Capture the cell that displays the provided text and extract its (x, y) central coordinate. 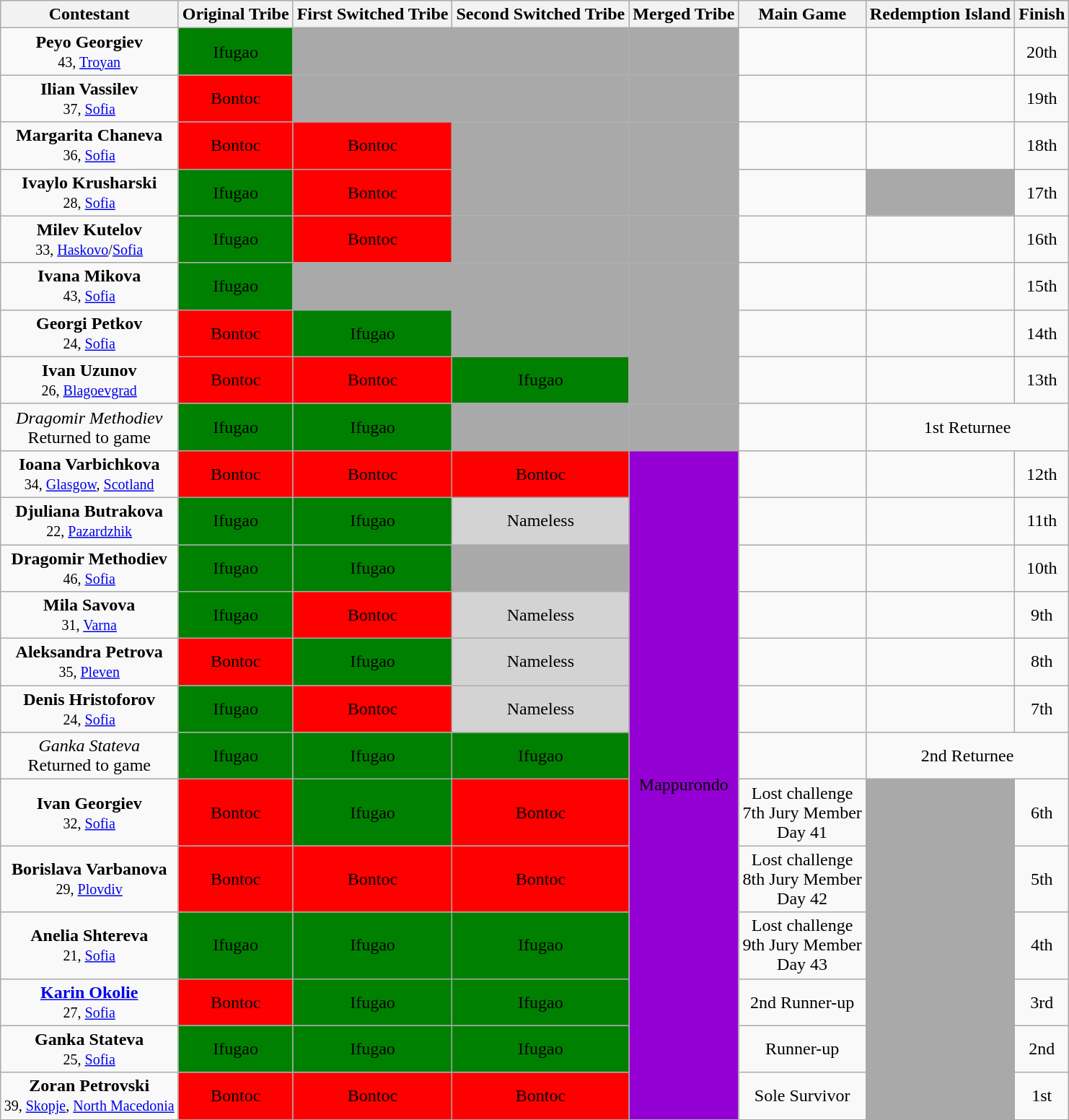
Dragomir MethodievReturned to game (89, 427)
First Switched Tribe (372, 14)
Ivaylo Krusharski28, Sofia (89, 192)
Borislava Varbanova29, Plovdiv (89, 879)
Dragomir Methodiev46, Sofia (89, 567)
Original Tribe (235, 14)
Finish (1042, 14)
Mappurondo (684, 785)
Contestant (89, 14)
Ivan Georgiev32, Sofia (89, 813)
20th (1042, 52)
Anelia Shtereva21, Sofia (89, 945)
13th (1042, 380)
Second Switched Tribe (541, 14)
Sole Survivor (802, 1095)
15th (1042, 286)
9th (1042, 615)
5th (1042, 879)
3rd (1042, 1002)
Aleksandra Petrova35, Pleven (89, 662)
16th (1042, 240)
Denis Hristoforov24, Sofia (89, 709)
Lost challenge8th Jury MemberDay 42 (802, 879)
Peyo Georgiev43, Troyan (89, 52)
18th (1042, 146)
Ivana Mikova43, Sofia (89, 286)
11th (1042, 521)
4th (1042, 945)
Margarita Chaneva36, Sofia (89, 146)
19th (1042, 98)
Ilian Vassilev37, Sofia (89, 98)
Merged Tribe (684, 14)
17th (1042, 192)
Ganka StatevaReturned to game (89, 756)
12th (1042, 473)
Ioana Varbichkova34, Glasgow, Scotland (89, 473)
6th (1042, 813)
Lost challenge9th Jury MemberDay 43 (802, 945)
10th (1042, 567)
2nd Returnee (967, 756)
1st (1042, 1095)
Ivan Uzunov26, Blagoevgrad (89, 380)
Ganka Stateva25, Sofia (89, 1049)
8th (1042, 662)
Mila Savova31, Varna (89, 615)
Redemption Island (940, 14)
7th (1042, 709)
Main Game (802, 14)
Runner-up (802, 1049)
Lost challenge7th Jury MemberDay 41 (802, 813)
Karin Okolie27, Sofia (89, 1002)
Djuliana Butrakova22, Pazardzhik (89, 521)
14th (1042, 333)
1st Returnee (967, 427)
Milev Kutelov33, Haskovo/Sofia (89, 240)
Zoran Petrovski39, Skopje, North Macedonia (89, 1095)
2nd Runner-up (802, 1002)
2nd (1042, 1049)
Georgi Petkov24, Sofia (89, 333)
